From the cell containing the given text, extract its center point as [X, Y] coordinate. 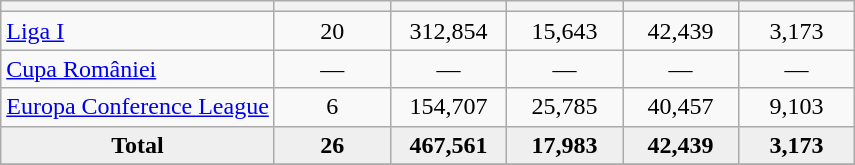
20 [332, 31]
154,707 [448, 107]
40,457 [681, 107]
6 [332, 107]
15,643 [564, 31]
9,103 [797, 107]
Europa Conference League [138, 107]
Cupa României [138, 69]
25,785 [564, 107]
26 [332, 145]
467,561 [448, 145]
17,983 [564, 145]
— [332, 69]
Total [138, 145]
Liga I [138, 31]
312,854 [448, 31]
